Extract the (x, y) coordinate from the center of the cell holding the provided text.  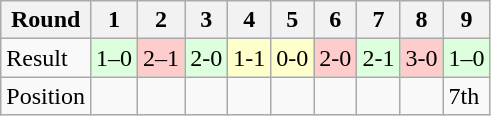
3-0 (422, 58)
2–1 (162, 58)
Result (46, 58)
5 (292, 20)
2-1 (378, 58)
3 (206, 20)
Round (46, 20)
2 (162, 20)
1-1 (250, 58)
Position (46, 96)
6 (336, 20)
4 (250, 20)
1 (114, 20)
9 (466, 20)
7th (466, 96)
0-0 (292, 58)
8 (422, 20)
7 (378, 20)
